Return the (x, y) coordinate for the center point of the cell that contains the specified text.  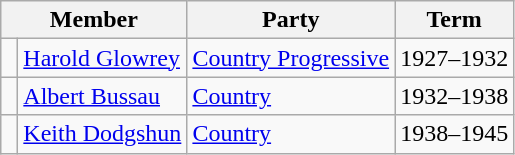
Albert Bussau (102, 96)
Party (291, 20)
Country Progressive (291, 58)
Keith Dodgshun (102, 134)
Member (94, 20)
1932–1938 (454, 96)
1927–1932 (454, 58)
Term (454, 20)
Harold Glowrey (102, 58)
1938–1945 (454, 134)
